For the text-containing cell, return its midpoint in (X, Y) coordinate format. 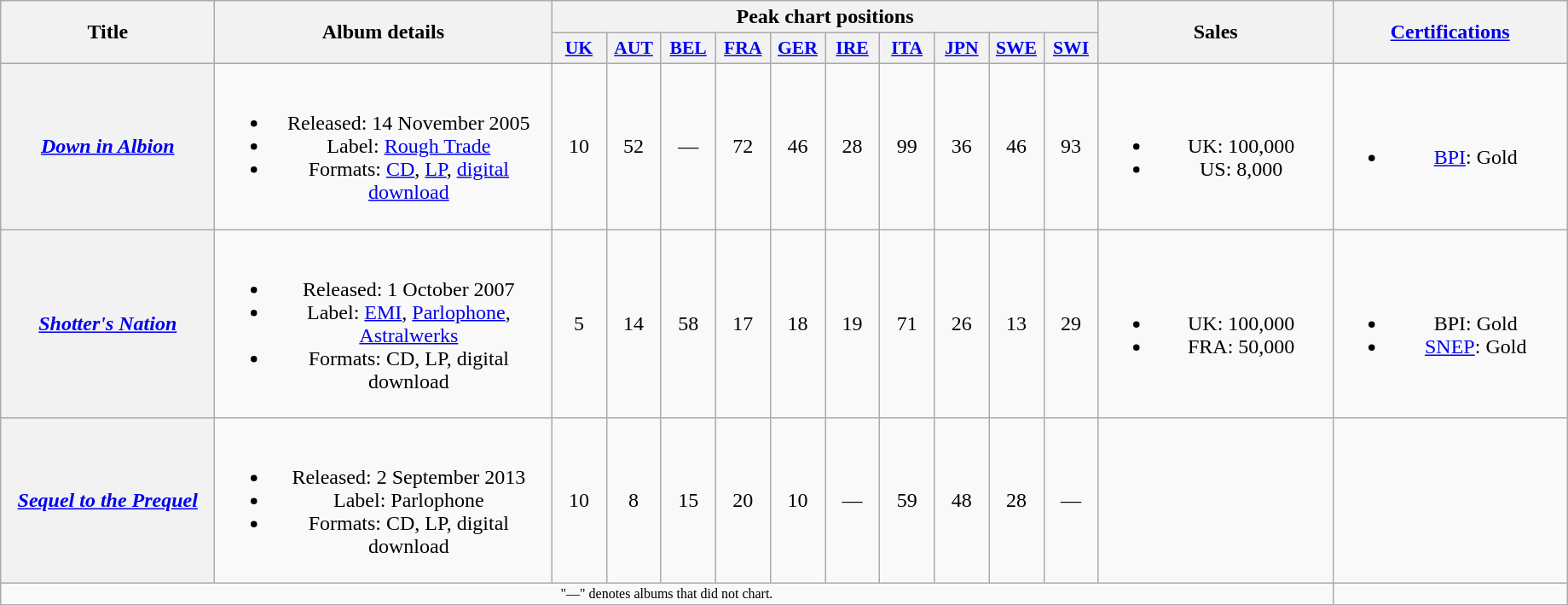
5 (579, 323)
99 (907, 146)
20 (743, 501)
36 (962, 146)
IRE (853, 49)
BEL (688, 49)
59 (907, 501)
FRA (743, 49)
AUT (634, 49)
Down in Albion (107, 146)
18 (797, 323)
SWI (1071, 49)
Released: 14 November 2005Label: Rough TradeFormats: CD, LP, digital download (384, 146)
17 (743, 323)
72 (743, 146)
UK: 100,000FRA: 50,000 (1216, 323)
13 (1016, 323)
BPI: Gold (1449, 146)
Title (107, 32)
14 (634, 323)
Peak chart positions (825, 17)
SWE (1016, 49)
BPI: GoldSNEP: Gold (1449, 323)
Sequel to the Prequel (107, 501)
Released: 2 September 2013Label: ParlophoneFormats: CD, LP, digital download (384, 501)
71 (907, 323)
58 (688, 323)
48 (962, 501)
"—" denotes albums that did not chart. (667, 594)
JPN (962, 49)
Certifications (1449, 32)
19 (853, 323)
UK: 100,000US: 8,000 (1216, 146)
8 (634, 501)
52 (634, 146)
UK (579, 49)
Album details (384, 32)
93 (1071, 146)
Shotter's Nation (107, 323)
ITA (907, 49)
15 (688, 501)
26 (962, 323)
GER (797, 49)
29 (1071, 323)
Sales (1216, 32)
Released: 1 October 2007Label: EMI, Parlophone, AstralwerksFormats: CD, LP, digital download (384, 323)
